Find where the given text appears and provide that cell's center as (X, Y) coordinate. 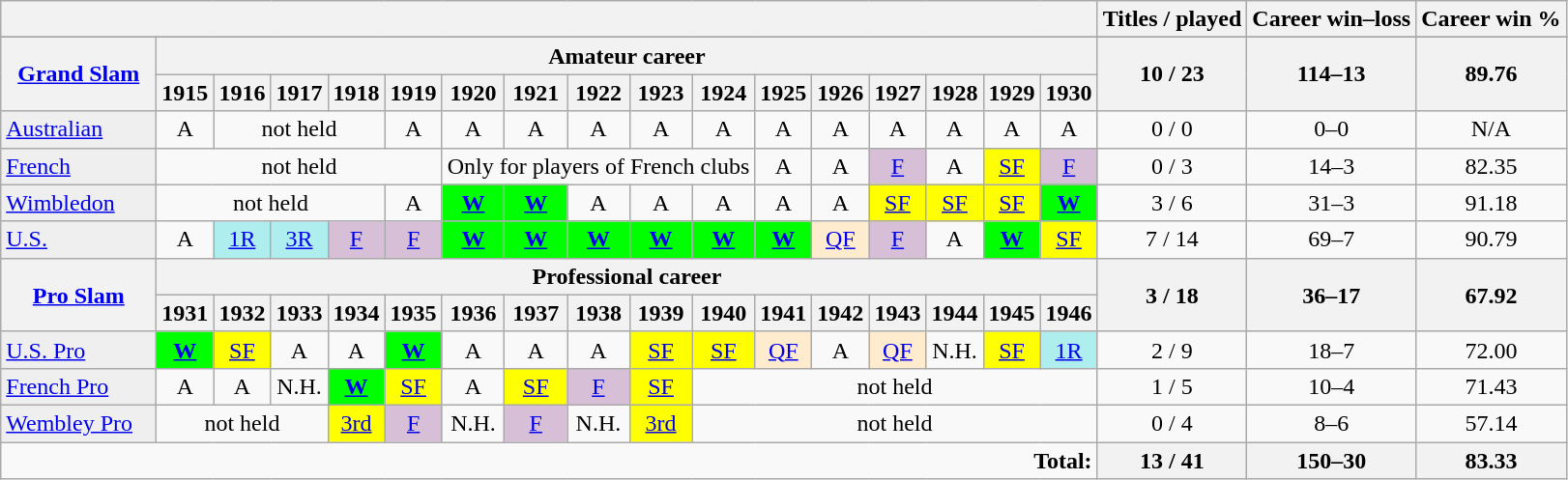
1921 (536, 93)
13 / 41 (1172, 461)
0–0 (1332, 129)
1936 (474, 313)
57.14 (1491, 423)
1934 (356, 313)
67.92 (1491, 295)
Total: (549, 461)
10–4 (1332, 386)
1946 (1069, 313)
36–17 (1332, 295)
Titles / played (1172, 19)
8–6 (1332, 423)
14–3 (1332, 166)
1938 (599, 313)
1926 (841, 93)
2 / 9 (1172, 350)
1916 (242, 93)
Pro Slam (79, 295)
83.33 (1491, 461)
U.S. Pro (79, 350)
Amateur career (626, 56)
1918 (356, 93)
French (79, 166)
1935 (414, 313)
10 / 23 (1172, 74)
U.S. (79, 240)
Only for players of French clubs (598, 166)
0 / 3 (1172, 166)
90.79 (1491, 240)
1937 (536, 313)
Grand Slam (79, 74)
French Pro (79, 386)
1922 (599, 93)
1932 (242, 313)
1941 (783, 313)
114–13 (1332, 74)
1923 (661, 93)
82.35 (1491, 166)
31–3 (1332, 203)
1943 (897, 313)
1933 (300, 313)
1939 (661, 313)
3 / 6 (1172, 203)
71.43 (1491, 386)
Career win % (1491, 19)
Professional career (626, 276)
Wimbledon (79, 203)
1925 (783, 93)
1915 (186, 93)
1917 (300, 93)
0 / 0 (1172, 129)
1931 (186, 313)
1945 (1011, 313)
69–7 (1332, 240)
18–7 (1332, 350)
Career win–loss (1332, 19)
1942 (841, 313)
1930 (1069, 93)
Wembley Pro (79, 423)
3R (300, 240)
Australian (79, 129)
1944 (955, 313)
1940 (723, 313)
89.76 (1491, 74)
72.00 (1491, 350)
1919 (414, 93)
N/A (1491, 129)
91.18 (1491, 203)
1928 (955, 93)
7 / 14 (1172, 240)
150–30 (1332, 461)
3 / 18 (1172, 295)
1 / 5 (1172, 386)
1924 (723, 93)
1927 (897, 93)
0 / 4 (1172, 423)
1920 (474, 93)
1929 (1011, 93)
